For the text-containing cell, return its midpoint in (X, Y) coordinate format. 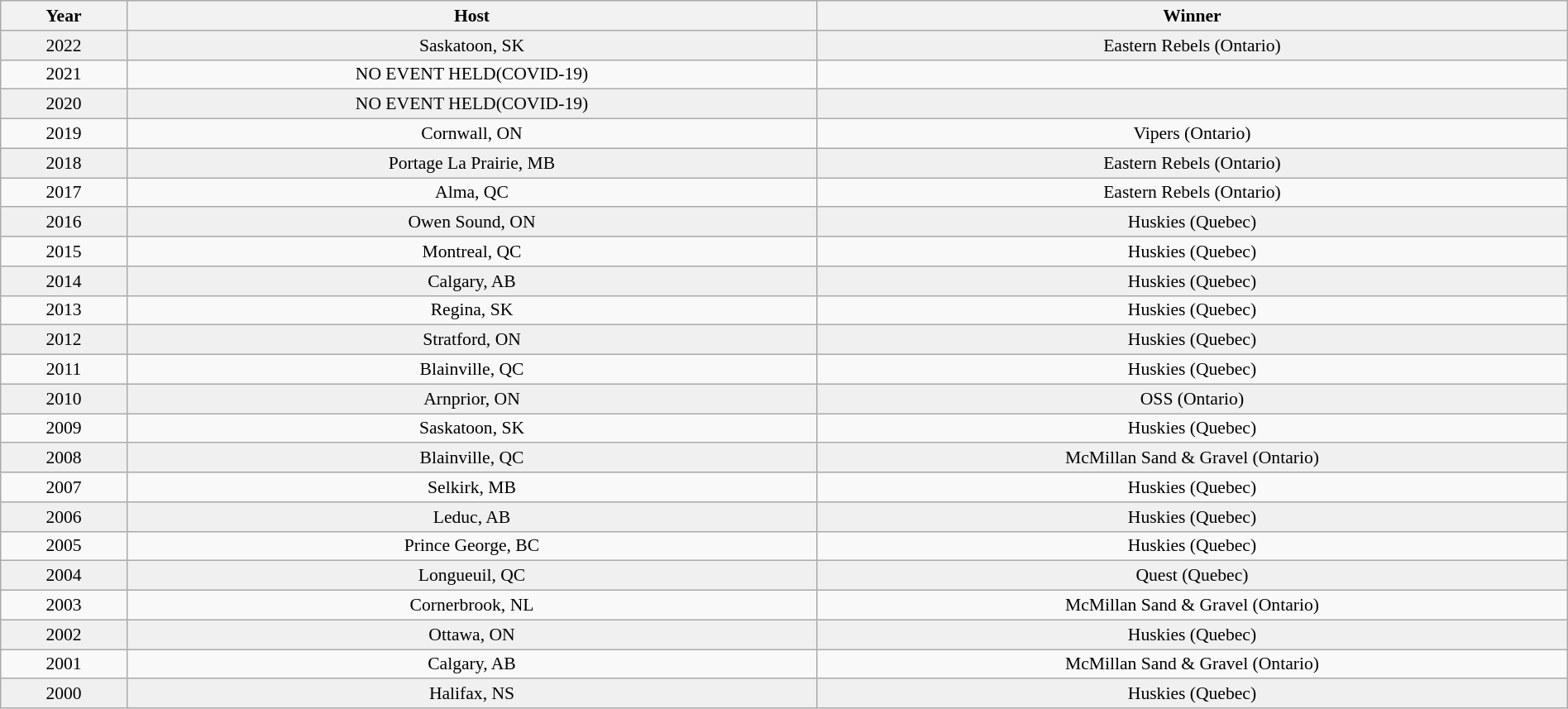
Winner (1193, 16)
2017 (65, 193)
Ottawa, ON (471, 635)
2002 (65, 635)
2013 (65, 310)
Halifax, NS (471, 694)
2015 (65, 252)
Montreal, QC (471, 252)
Year (65, 16)
Selkirk, MB (471, 487)
2012 (65, 340)
2006 (65, 517)
2014 (65, 281)
Longueuil, QC (471, 576)
Host (471, 16)
Alma, QC (471, 193)
Cornwall, ON (471, 134)
2007 (65, 487)
2003 (65, 606)
Portage La Prairie, MB (471, 163)
Leduc, AB (471, 517)
2018 (65, 163)
2005 (65, 546)
Quest (Quebec) (1193, 576)
2011 (65, 370)
Arnprior, ON (471, 399)
2022 (65, 46)
Owen Sound, ON (471, 223)
Stratford, ON (471, 340)
Regina, SK (471, 310)
2009 (65, 429)
2001 (65, 664)
2008 (65, 458)
2004 (65, 576)
2021 (65, 74)
2020 (65, 104)
2010 (65, 399)
Vipers (Ontario) (1193, 134)
Cornerbrook, NL (471, 606)
Prince George, BC (471, 546)
2019 (65, 134)
OSS (Ontario) (1193, 399)
2016 (65, 223)
2000 (65, 694)
